Detect which cell encompasses the target text, then output its [x, y] center coordinate. 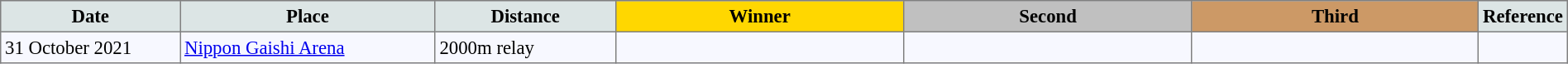
Distance [525, 17]
2000m relay [525, 47]
Reference [1523, 17]
Place [308, 17]
Nippon Gaishi Arena [308, 47]
Winner [759, 17]
Date [91, 17]
Second [1048, 17]
31 October 2021 [91, 47]
Third [1335, 17]
